Return (x, y) of the center of cell containing provided text 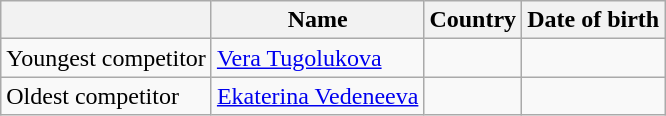
Name (318, 20)
Date of birth (594, 20)
Country (473, 20)
Oldest competitor (106, 96)
Youngest competitor (106, 58)
Ekaterina Vedeneeva (318, 96)
Vera Tugolukova (318, 58)
